Return [X, Y] of the center of cell containing provided text 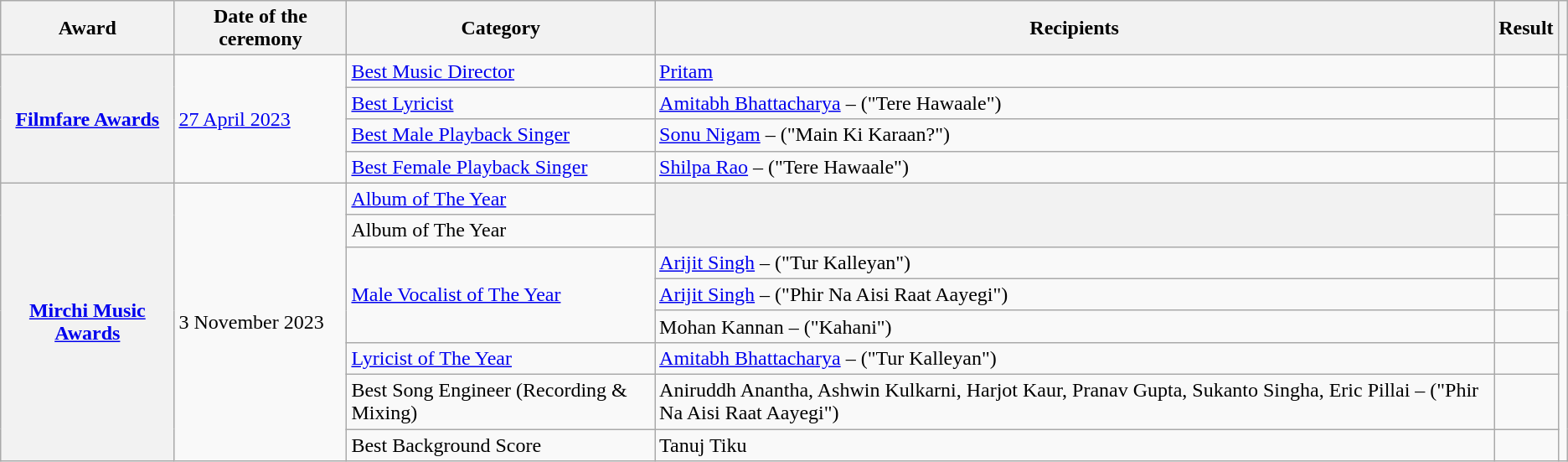
Sonu Nigam – ("Main Ki Karaan?") [1075, 135]
Shilpa Rao – ("Tere Hawaale") [1075, 167]
Recipients [1075, 29]
Award [87, 29]
Best Background Score [501, 445]
Mirchi Music Awards [87, 322]
Best Lyricist [501, 103]
Date of the ceremony [260, 29]
27 April 2023 [260, 119]
Best Female Playback Singer [501, 167]
Best Song Engineer (Recording & Mixing) [501, 401]
Tanuj Tiku [1075, 445]
Amitabh Bhattacharya – ("Tere Hawaale") [1075, 103]
Male Vocalist of The Year [501, 294]
Category [501, 29]
Filmfare Awards [87, 119]
Aniruddh Anantha, Ashwin Kulkarni, Harjot Kaur, Pranav Gupta, Sukanto Singha, Eric Pillai – ("Phir Na Aisi Raat Aayegi") [1075, 401]
Pritam [1075, 71]
Amitabh Bhattacharya – ("Tur Kalleyan") [1075, 358]
Mohan Kannan – ("Kahani") [1075, 326]
Best Music Director [501, 71]
Lyricist of The Year [501, 358]
Arijit Singh – ("Tur Kalleyan") [1075, 262]
Best Male Playback Singer [501, 135]
Result [1526, 29]
3 November 2023 [260, 322]
Arijit Singh – ("Phir Na Aisi Raat Aayegi") [1075, 294]
